Extract the (x, y) coordinate from the center of the cell holding the provided text.  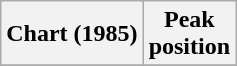
Chart (1985) (72, 34)
Peakposition (189, 34)
